For the text-containing cell, return its midpoint in [x, y] coordinate format. 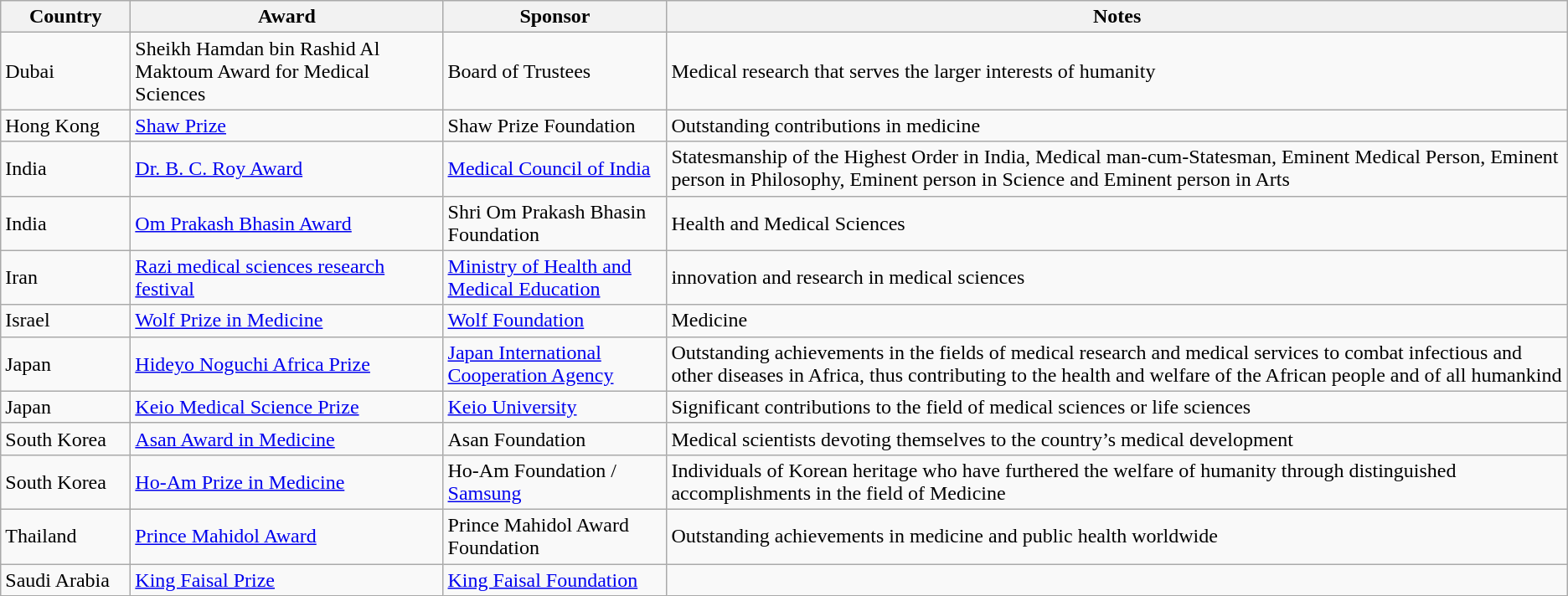
Keio Medical Science Prize [286, 407]
Award [286, 17]
Razi medical sciences research festival [286, 278]
Dubai [65, 71]
Medical scientists devoting themselves to the country’s medical development [1117, 439]
Ho-Am Foundation / Samsung [554, 482]
Keio University [554, 407]
Om Prakash Bhasin Award [286, 223]
Prince Mahidol Award [286, 536]
Thailand [65, 536]
Dr. B. C. Roy Award [286, 169]
Iran [65, 278]
Prince Mahidol Award Foundation [554, 536]
innovation and research in medical sciences [1117, 278]
Notes [1117, 17]
Sponsor [554, 17]
Medical Council of India [554, 169]
Shaw Prize Foundation [554, 126]
Board of Trustees [554, 71]
Health and Medical Sciences [1117, 223]
Asan Foundation [554, 439]
Wolf Prize in Medicine [286, 321]
Shaw Prize [286, 126]
Hong Kong [65, 126]
Shri Om Prakash Bhasin Foundation [554, 223]
Medicine [1117, 321]
Sheikh Hamdan bin Rashid Al Maktoum Award for Medical Sciences [286, 71]
Country [65, 17]
Medical research that serves the larger interests of humanity [1117, 71]
King Faisal Foundation [554, 580]
Outstanding achievements in medicine and public health worldwide [1117, 536]
Significant contributions to the field of medical sciences or life sciences [1117, 407]
Outstanding contributions in medicine [1117, 126]
Wolf Foundation [554, 321]
Japan International Cooperation Agency [554, 363]
Israel [65, 321]
Asan Award in Medicine [286, 439]
Individuals of Korean heritage who have furthered the welfare of humanity through distinguished accomplishments in the field of Medicine [1117, 482]
Ho-Am Prize in Medicine [286, 482]
Ministry of Health and Medical Education [554, 278]
Saudi Arabia [65, 580]
Hideyo Noguchi Africa Prize [286, 363]
King Faisal Prize [286, 580]
